From the cell containing the given text, extract its center point as (X, Y) coordinate. 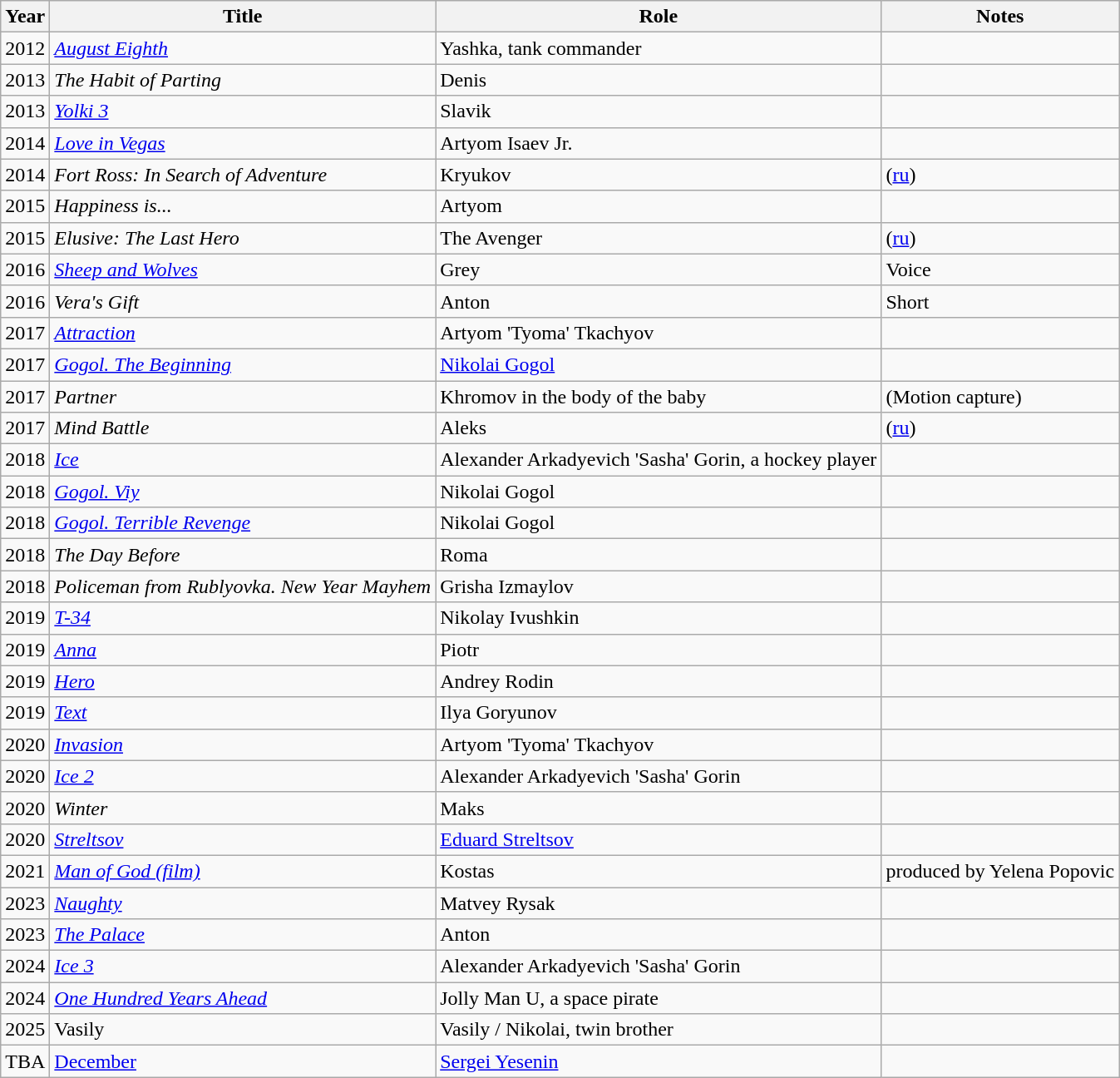
December (243, 1061)
Voice (1000, 269)
Winter (243, 808)
Ice (243, 460)
August Eighth (243, 48)
The Palace (243, 935)
Kostas (659, 871)
Vasily (243, 1030)
One Hundred Years Ahead (243, 998)
Attraction (243, 333)
Piotr (659, 650)
Text (243, 713)
Nikolay Ivushkin (659, 618)
Artyom Isaev Jr. (659, 143)
The Avenger (659, 238)
2012 (25, 48)
Love in Vegas (243, 143)
Alexander Arkadyevich 'Sasha' Gorin, a hockey player (659, 460)
Grey (659, 269)
Aleks (659, 428)
Kryukov (659, 175)
Maks (659, 808)
Man of God (film) (243, 871)
Gogol. Viy (243, 492)
2025 (25, 1030)
Slavik (659, 111)
Happiness is... (243, 206)
Ilya Goryunov (659, 713)
Jolly Man U, a space pirate (659, 998)
The Habit of Parting (243, 80)
TBA (25, 1061)
Andrey Rodin (659, 681)
T-34 (243, 618)
Year (25, 17)
Roma (659, 555)
Yashka, tank commander (659, 48)
Anna (243, 650)
The Day Before (243, 555)
Notes (1000, 17)
Eduard Streltsov (659, 839)
2021 (25, 871)
Matvey Rysak (659, 902)
Short (1000, 301)
Vasily / Nikolai, twin brother (659, 1030)
Artyom (659, 206)
Denis (659, 80)
Elusive: The Last Hero (243, 238)
Role (659, 17)
(Motion capture) (1000, 397)
Vera's Gift (243, 301)
Sergei Yesenin (659, 1061)
Policeman from Rublyovka. New Year Mayhem (243, 586)
Gogol. Terrible Revenge (243, 523)
Sheep and Wolves (243, 269)
Fort Ross: In Search of Adventure (243, 175)
produced by Yelena Popovic (1000, 871)
Title (243, 17)
Gogol. The Beginning (243, 364)
Mind Battle (243, 428)
Naughty (243, 902)
Streltsov (243, 839)
Ice 3 (243, 967)
Grisha Izmaylov (659, 586)
Partner (243, 397)
Invasion (243, 744)
Hero (243, 681)
Yolki 3 (243, 111)
Ice 2 (243, 776)
Khromov in the body of the baby (659, 397)
